For the text-containing cell, return its midpoint in (x, y) coordinate format. 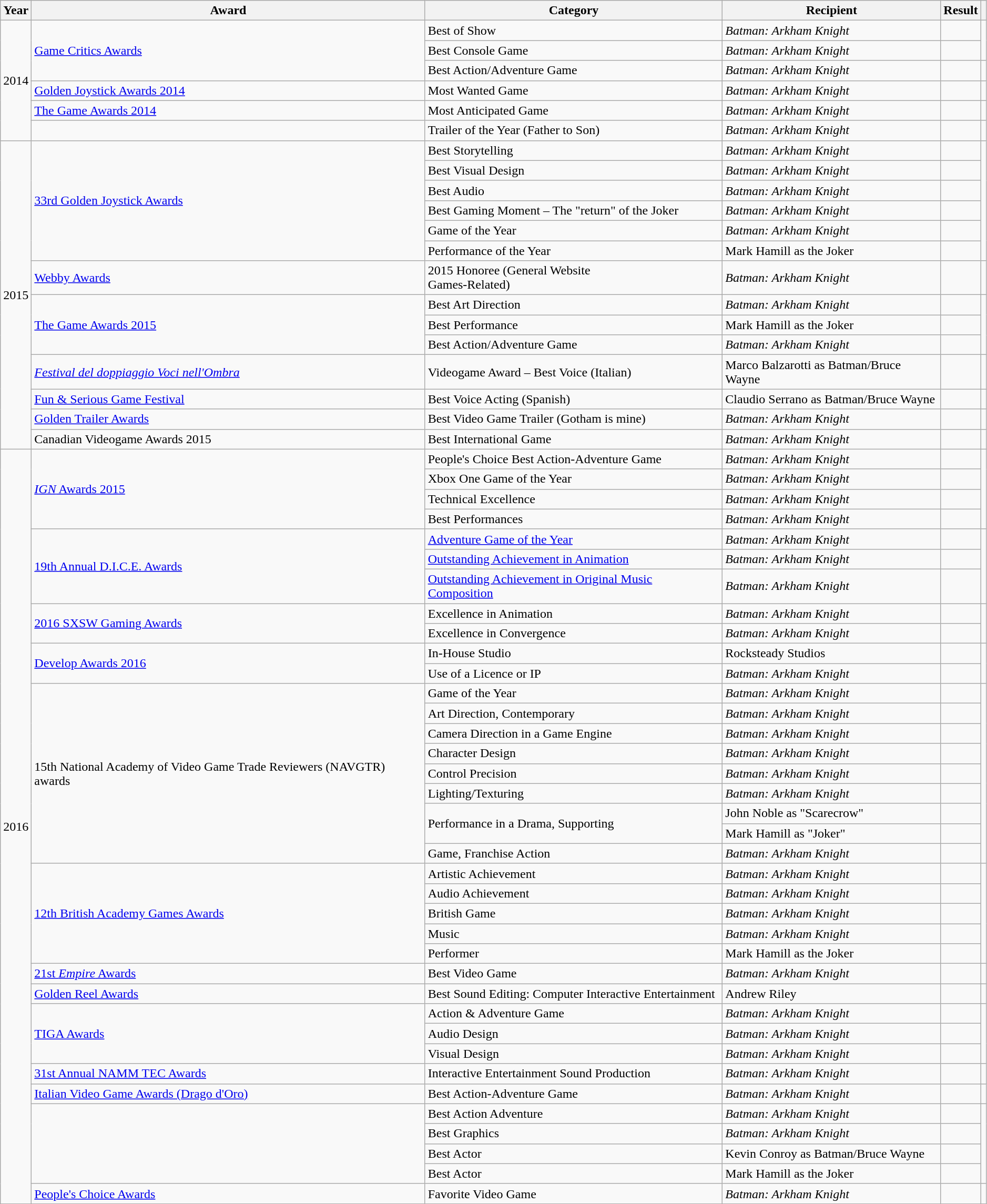
Use of a Licence or IP (574, 674)
Category (574, 11)
Action & Adventure Game (574, 1014)
Best International Game (574, 439)
Mark Hamill as "Joker" (832, 833)
Control Precision (574, 773)
Lighting/Texturing (574, 793)
Performance of the Year (574, 251)
TIGA Awards (228, 1034)
15th National Academy of Video Game Trade Reviewers (NAVGTR) awards (228, 774)
Best Storytelling (574, 150)
19th Annual D.I.C.E. Awards (228, 566)
Develop Awards 2016 (228, 664)
Golden Trailer Awards (228, 419)
People's Choice Awards (228, 1193)
Italian Video Game Awards (Drago d'Oro) (228, 1094)
Game, Franchise Action (574, 853)
Interactive Entertainment Sound Production (574, 1074)
Trailer of the Year (Father to Son) (574, 130)
Andrew Riley (832, 994)
Best Performances (574, 519)
British Game (574, 913)
IGN Awards 2015 (228, 489)
The Game Awards 2014 (228, 110)
Performance in a Drama, Supporting (574, 823)
Favorite Video Game (574, 1193)
31st Annual NAMM TEC Awards (228, 1074)
33rd Golden Joystick Awards (228, 200)
Best Performance (574, 325)
Outstanding Achievement in Animation (574, 559)
Camera Direction in a Game Engine (574, 733)
Golden Reel Awards (228, 994)
Rocksteady Studios (832, 654)
Result (961, 11)
Best Art Direction (574, 305)
Best Audio (574, 190)
Best Graphics (574, 1134)
Best Sound Editing: Computer Interactive Entertainment (574, 994)
Excellence in Animation (574, 614)
Best Video Game Trailer (Gotham is mine) (574, 419)
Festival del doppiaggio Voci nell'Ombra (228, 372)
Webby Awards (228, 278)
2015 Honoree (General WebsiteGames-Related) (574, 278)
Audio Achievement (574, 893)
2016 SXSW Gaming Awards (228, 624)
Canadian Videogame Awards 2015 (228, 439)
Art Direction, Contemporary (574, 713)
John Noble as "Scarecrow" (832, 813)
Claudio Serrano as Batman/Bruce Wayne (832, 399)
Most Wanted Game (574, 90)
Best Console Game (574, 50)
2015 (16, 294)
21st Empire Awards (228, 974)
Audio Design (574, 1034)
2016 (16, 827)
The Game Awards 2015 (228, 325)
Best Action-Adventure Game (574, 1094)
Best Action Adventure (574, 1114)
Adventure Game of the Year (574, 539)
Xbox One Game of the Year (574, 479)
Kevin Conroy as Batman/Bruce Wayne (832, 1154)
Videogame Award – Best Voice (Italian) (574, 372)
Fun & Serious Game Festival (228, 399)
Technical Excellence (574, 499)
Best Gaming Moment – The "return" of the Joker (574, 210)
Best of Show (574, 30)
Marco Balzarotti as Batman/Bruce Wayne (832, 372)
Best Voice Acting (Spanish) (574, 399)
2014 (16, 80)
Award (228, 11)
Performer (574, 954)
Visual Design (574, 1054)
12th British Academy Games Awards (228, 913)
People's Choice Best Action-Adventure Game (574, 459)
Game Critics Awards (228, 50)
Outstanding Achievement in Original Music Composition (574, 586)
Music (574, 933)
Best Visual Design (574, 170)
Best Video Game (574, 974)
In-House Studio (574, 654)
Artistic Achievement (574, 873)
Recipient (832, 11)
Excellence in Convergence (574, 634)
Character Design (574, 753)
Most Anticipated Game (574, 110)
Year (16, 11)
Golden Joystick Awards 2014 (228, 90)
